Pinpoint the cell where the given text exists, returning its (X, Y) midpoint coordinate. 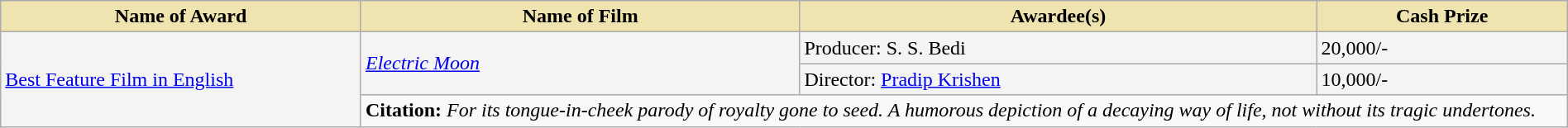
10,000/- (1442, 79)
Director: Pradip Krishen (1059, 79)
Cash Prize (1442, 17)
20,000/- (1442, 48)
Citation: For its tongue-in-cheek parody of royalty gone to seed. A humorous depiction of a decaying way of life, not without its tragic undertones. (964, 111)
Name of Film (580, 17)
Electric Moon (580, 64)
Name of Award (181, 17)
Best Feature Film in English (181, 79)
Awardee(s) (1059, 17)
Producer: S. S. Bedi (1059, 48)
